Provide the [X, Y] coordinate of the cell's center where the given text is located.  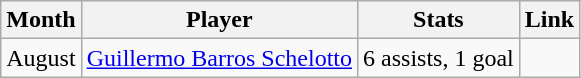
Link [549, 20]
6 assists, 1 goal [439, 58]
Month [41, 20]
Stats [439, 20]
August [41, 58]
Guillermo Barros Schelotto [219, 58]
Player [219, 20]
